Search for the cell housing the specified text and yield its (x, y) center coordinate. 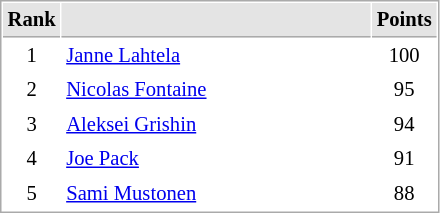
Aleksei Grishin (216, 124)
100 (404, 56)
4 (32, 158)
94 (404, 124)
1 (32, 56)
Points (404, 20)
88 (404, 194)
Rank (32, 20)
2 (32, 90)
Sami Mustonen (216, 194)
91 (404, 158)
Janne Lahtela (216, 56)
5 (32, 194)
Joe Pack (216, 158)
3 (32, 124)
95 (404, 90)
Nicolas Fontaine (216, 90)
